Capture the cell that displays the provided text and extract its [x, y] central coordinate. 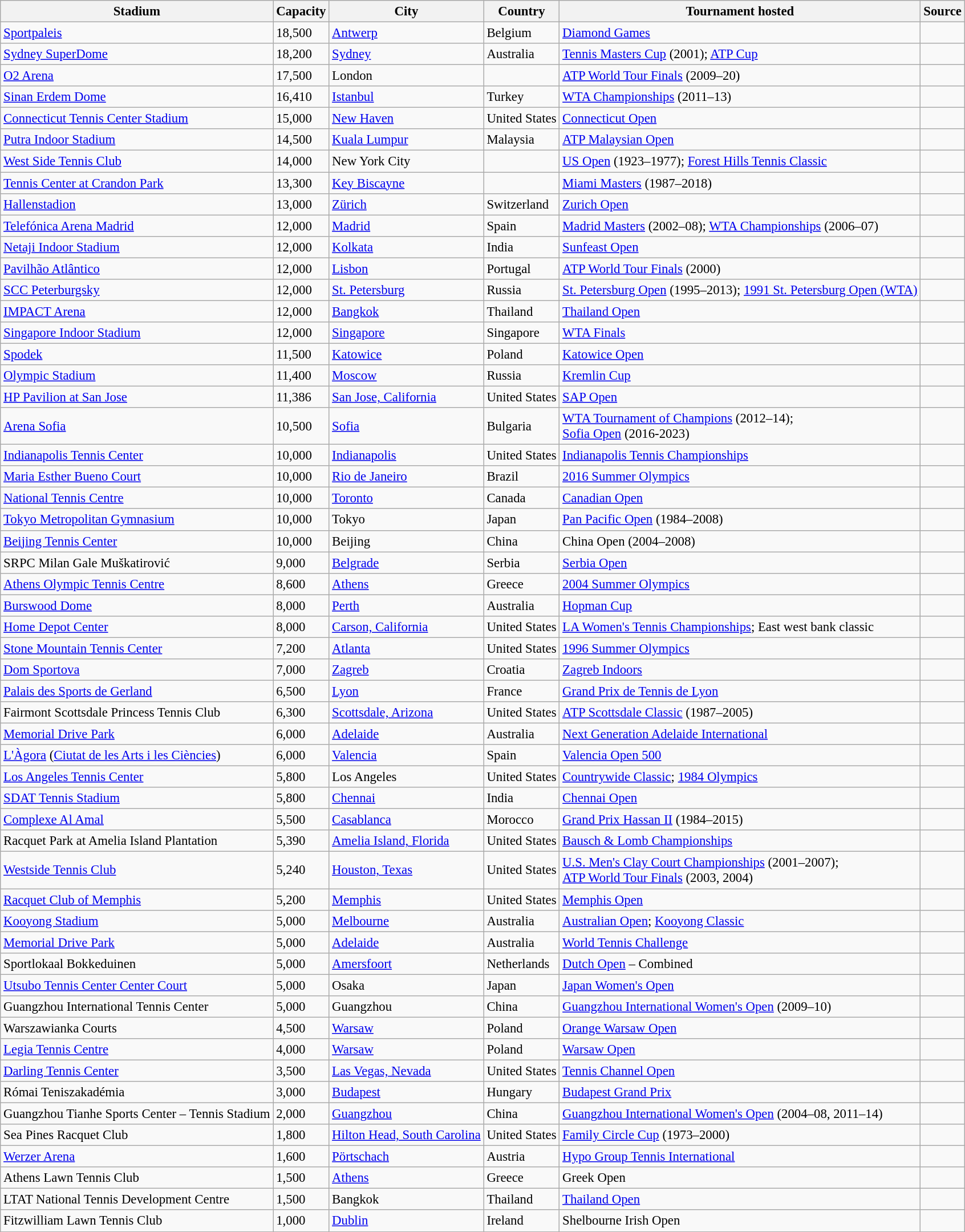
Fitzwilliam Lawn Tennis Club [137, 1221]
Canadian Open [740, 498]
Shelbourne Irish Open [740, 1221]
Kooyong Stadium [137, 921]
13,000 [301, 204]
Tennis Center at Crandon Park [137, 183]
6,500 [301, 691]
17,500 [301, 76]
Legia Tennis Centre [137, 1050]
Serbia Open [740, 563]
Croatia [521, 670]
Austria [521, 1157]
18,500 [301, 33]
Amersfoort [406, 963]
San Jose, California [406, 397]
Putra Indoor Stadium [137, 140]
Serbia [521, 563]
Tokyo Metropolitan Gymnasium [137, 520]
Warszawianka Courts [137, 1028]
Pörtschach [406, 1157]
Hungary [521, 1092]
Diamond Games [740, 33]
Atlanta [406, 648]
Budapest [406, 1092]
Arena Sofia [137, 426]
Utsubo Tennis Center Center Court [137, 985]
Fairmont Scottsdale Princess Tennis Club [137, 713]
WTA Finals [740, 333]
Warsaw Open [740, 1050]
Chennai Open [740, 798]
Madrid [406, 226]
Burswood Dome [137, 605]
16,410 [301, 97]
Houston, Texas [406, 870]
Istanbul [406, 97]
8,600 [301, 584]
Kolkata [406, 247]
Bausch & Lomb Championships [740, 841]
Madrid Masters (2002–08); WTA Championships (2006–07) [740, 226]
St. Petersburg Open (1995–2013); 1991 St. Petersburg Open (WTA) [740, 290]
SDAT Tennis Stadium [137, 798]
5,240 [301, 870]
Sofia [406, 426]
Hopman Cup [740, 605]
Budapest Grand Prix [740, 1092]
Palais des Sports de Gerland [137, 691]
Antwerp [406, 33]
Connecticut Open [740, 119]
Beijing [406, 541]
2004 Summer Olympics [740, 584]
6,300 [301, 713]
West Side Tennis Club [137, 161]
SAP Open [740, 397]
O2 Arena [137, 76]
Greek Open [740, 1178]
US Open (1923–1977); Forest Hills Tennis Classic [740, 161]
Pavilhão Atlântico [137, 269]
Spodek [137, 354]
Memphis [406, 900]
Tokyo [406, 520]
Belgium [521, 33]
Racquet Park at Amelia Island Plantation [137, 841]
Orange Warsaw Open [740, 1028]
U.S. Men's Clay Court Championships (2001–2007);ATP World Tour Finals (2003, 2004) [740, 870]
Netherlands [521, 963]
World Tennis Challenge [740, 942]
Tennis Channel Open [740, 1071]
Maria Esther Bueno Court [137, 477]
WTA Tournament of Champions (2012–14);Sofia Open (2016-2023) [740, 426]
London [406, 76]
Indianapolis Tennis Center [137, 456]
Werzer Arena [137, 1157]
HP Pavilion at San Jose [137, 397]
Lisbon [406, 269]
Római Teniszakadémia [137, 1092]
Moscow [406, 376]
Zagreb Indoors [740, 670]
ATP Malaysian Open [740, 140]
Dutch Open – Combined [740, 963]
Indianapolis [406, 456]
Grand Prix Hassan II (1984–2015) [740, 820]
Memphis Open [740, 900]
Toronto [406, 498]
Connecticut Tennis Center Stadium [137, 119]
Sportlokaal Bokkeduinen [137, 963]
Hilton Head, South Carolina [406, 1135]
Next Generation Adelaide International [740, 734]
Country [521, 11]
Westside Tennis Club [137, 870]
1,600 [301, 1157]
Switzerland [521, 204]
4,500 [301, 1028]
Stadium [137, 11]
5,390 [301, 841]
7,200 [301, 648]
Pan Pacific Open (1984–2008) [740, 520]
New Haven [406, 119]
Morocco [521, 820]
Casablanca [406, 820]
Complexe Al Amal [137, 820]
LA Women's Tennis Championships; East west bank classic [740, 627]
ATP World Tour Finals (2000) [740, 269]
Guangzhou International Women's Open (2004–08, 2011–14) [740, 1114]
Belgrade [406, 563]
Lyon [406, 691]
Valencia Open 500 [740, 755]
Sinan Erdem Dome [137, 97]
Kuala Lumpur [406, 140]
Olympic Stadium [137, 376]
Hypo Group Tennis International [740, 1157]
11,386 [301, 397]
LTAT National Tennis Development Centre [137, 1200]
Amelia Island, Florida [406, 841]
Home Depot Center [137, 627]
Zagreb [406, 670]
7,000 [301, 670]
Miami Masters (1987–2018) [740, 183]
Ireland [521, 1221]
Family Circle Cup (1973–2000) [740, 1135]
3,000 [301, 1092]
Melbourne [406, 921]
11,500 [301, 354]
Los Angeles Tennis Center [137, 777]
Bulgaria [521, 426]
Scottsdale, Arizona [406, 713]
Guangzhou Tianhe Sports Center – Tennis Stadium [137, 1114]
L'Àgora (Ciutat de les Arts i les Ciències) [137, 755]
13,300 [301, 183]
Japan Women's Open [740, 985]
18,200 [301, 54]
Katowice Open [740, 354]
City [406, 11]
Zürich [406, 204]
Beijing Tennis Center [137, 541]
Athens Olympic Tennis Centre [137, 584]
Guangzhou International Women's Open (2009–10) [740, 1007]
National Tennis Centre [137, 498]
Sydney SuperDome [137, 54]
Malaysia [521, 140]
Darling Tennis Center [137, 1071]
Carson, California [406, 627]
Australian Open; Kooyong Classic [740, 921]
Athens Lawn Tennis Club [137, 1178]
Grand Prix de Tennis de Lyon [740, 691]
France [521, 691]
1,000 [301, 1221]
New York City [406, 161]
Netaji Indoor Stadium [137, 247]
WTA Championships (2011–13) [740, 97]
Source [942, 11]
Sea Pines Racquet Club [137, 1135]
Countrywide Classic; 1984 Olympics [740, 777]
2016 Summer Olympics [740, 477]
9,000 [301, 563]
4,000 [301, 1050]
Stone Mountain Tennis Center [137, 648]
Zurich Open [740, 204]
SRPC Milan Gale Muškatirović [137, 563]
Valencia [406, 755]
SCC Peterburgsky [137, 290]
Capacity [301, 11]
China Open (2004–2008) [740, 541]
Kremlin Cup [740, 376]
Racquet Club of Memphis [137, 900]
ATP Scottsdale Classic (1987–2005) [740, 713]
14,000 [301, 161]
1,800 [301, 1135]
Hallenstadion [137, 204]
3,500 [301, 1071]
Dublin [406, 1221]
Key Biscayne [406, 183]
Tournament hosted [740, 11]
Telefónica Arena Madrid [137, 226]
ATP World Tour Finals (2009–20) [740, 76]
Guangzhou International Tennis Center [137, 1007]
1996 Summer Olympics [740, 648]
14,500 [301, 140]
Dom Sportova [137, 670]
St. Petersburg [406, 290]
IMPACT Arena [137, 311]
Indianapolis Tennis Championships [740, 456]
Perth [406, 605]
Portugal [521, 269]
Singapore Indoor Stadium [137, 333]
10,500 [301, 426]
Sunfeast Open [740, 247]
15,000 [301, 119]
Las Vegas, Nevada [406, 1071]
11,400 [301, 376]
Brazil [521, 477]
Rio de Janeiro [406, 477]
Tennis Masters Cup (2001); ATP Cup [740, 54]
Katowice [406, 354]
5,500 [301, 820]
2,000 [301, 1114]
Sydney [406, 54]
Osaka [406, 985]
5,200 [301, 900]
Sportpaleis [137, 33]
Turkey [521, 97]
Chennai [406, 798]
Canada [521, 498]
Los Angeles [406, 777]
